Find where the given text appears and provide that cell's center as (x, y) coordinate. 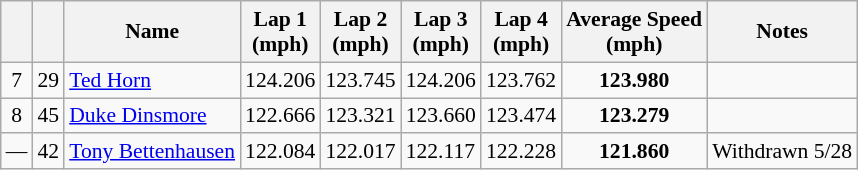
Lap 4(mph) (521, 32)
8 (17, 116)
122.017 (360, 152)
Name (152, 32)
123.279 (634, 116)
121.860 (634, 152)
— (17, 152)
122.117 (441, 152)
Tony Bettenhausen (152, 152)
29 (48, 80)
123.321 (360, 116)
Ted Horn (152, 80)
Lap 3(mph) (441, 32)
7 (17, 80)
Lap 2(mph) (360, 32)
123.745 (360, 80)
123.762 (521, 80)
45 (48, 116)
Duke Dinsmore (152, 116)
Withdrawn 5/28 (782, 152)
122.228 (521, 152)
Notes (782, 32)
42 (48, 152)
122.666 (280, 116)
123.474 (521, 116)
Average Speed(mph) (634, 32)
123.980 (634, 80)
Lap 1(mph) (280, 32)
122.084 (280, 152)
123.660 (441, 116)
